Provide the [x, y] coordinate of the cell's center where the given text is located.  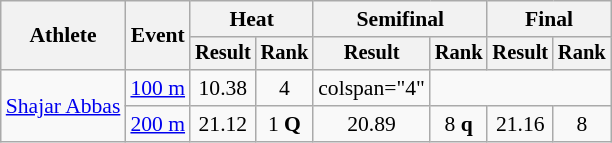
21.16 [520, 124]
10.38 [223, 88]
200 m [158, 124]
Athlete [64, 36]
4 [285, 88]
Shajar Abbas [64, 106]
Heat [252, 19]
1 Q [285, 124]
Semifinal [400, 19]
Final [548, 19]
8 q [459, 124]
Event [158, 36]
8 [582, 124]
colspan="4" [372, 88]
100 m [158, 88]
21.12 [223, 124]
20.89 [372, 124]
